Search for the cell housing the specified text and yield its [X, Y] center coordinate. 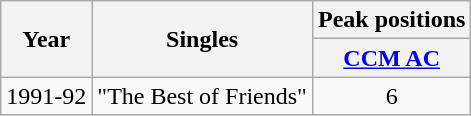
"The Best of Friends" [202, 96]
Singles [202, 39]
CCM AC [391, 58]
Peak positions [391, 20]
1991-92 [46, 96]
6 [391, 96]
Year [46, 39]
